Identify which cell holds the provided text, then report its (x, y) central coordinate. 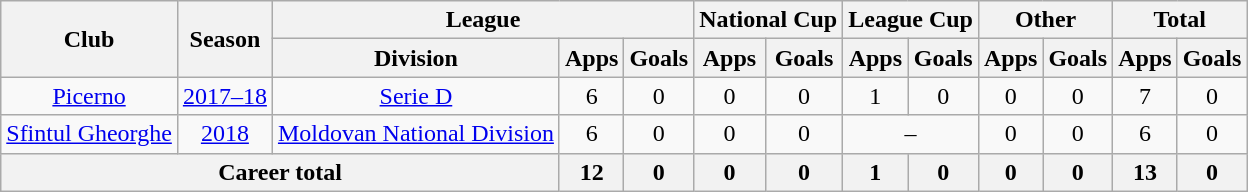
Career total (280, 172)
Other (1045, 20)
League (482, 20)
Season (224, 39)
7 (1145, 96)
National Cup (768, 20)
2018 (224, 134)
Serie D (416, 96)
League Cup (911, 20)
Picerno (90, 96)
13 (1145, 172)
12 (591, 172)
Club (90, 39)
– (911, 134)
Sfintul Gheorghe (90, 134)
Division (416, 58)
2017–18 (224, 96)
Moldovan National Division (416, 134)
Total (1180, 20)
